Search for the cell housing the specified text and yield its [x, y] center coordinate. 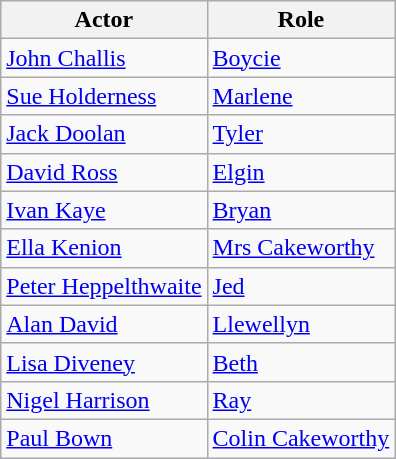
Beth [301, 362]
Colin Cakeworthy [301, 438]
Jed [301, 286]
Ivan Kaye [104, 210]
Ella Kenion [104, 248]
Elgin [301, 172]
Llewellyn [301, 324]
Alan David [104, 324]
Tyler [301, 134]
Paul Bown [104, 438]
Nigel Harrison [104, 400]
Marlene [301, 96]
Ray [301, 400]
Role [301, 20]
Actor [104, 20]
Lisa Diveney [104, 362]
Bryan [301, 210]
Boycie [301, 58]
David Ross [104, 172]
Jack Doolan [104, 134]
Peter Heppelthwaite [104, 286]
Mrs Cakeworthy [301, 248]
Sue Holderness [104, 96]
John Challis [104, 58]
